Determine the (X, Y) coordinate at the center of the cell enclosing the given text.  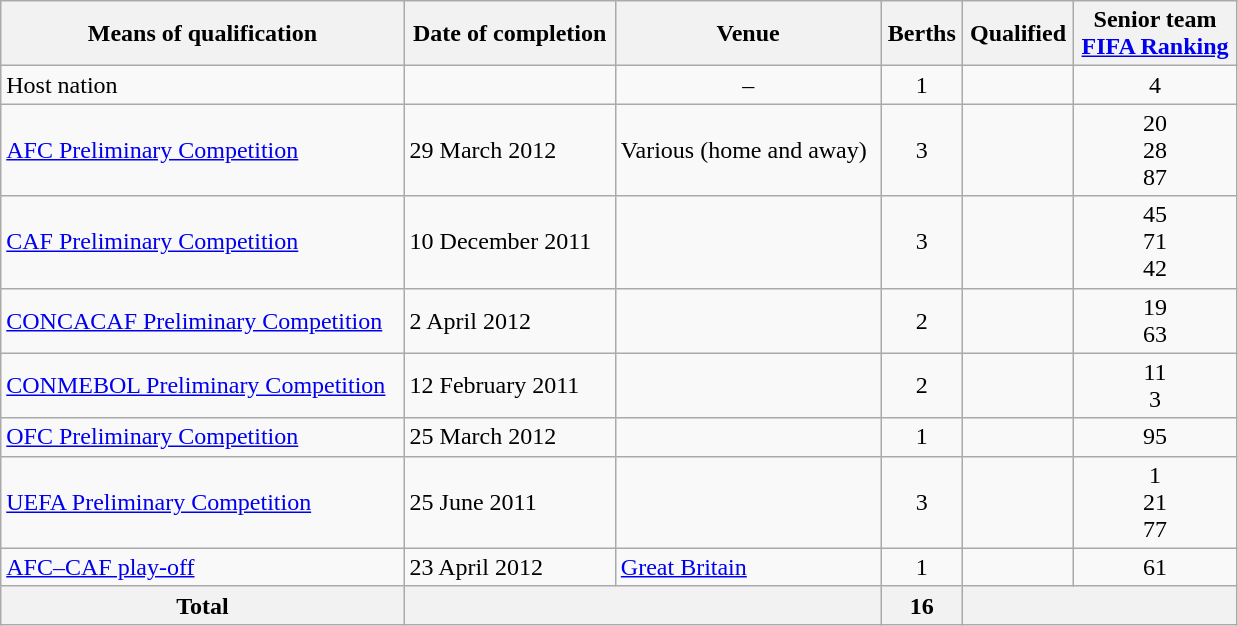
2 April 2012 (510, 320)
Means of qualification (202, 34)
10 December 2011 (510, 242)
AFC Preliminary Competition (202, 150)
12 February 2011 (510, 386)
1963 (1154, 320)
202887 (1154, 150)
25 March 2012 (510, 437)
CAF Preliminary Competition (202, 242)
Date of completion (510, 34)
CONMEBOL Preliminary Competition (202, 386)
Qualified (1018, 34)
95 (1154, 437)
UEFA Preliminary Competition (202, 502)
25 June 2011 (510, 502)
457142 (1154, 242)
61 (1154, 567)
OFC Preliminary Competition (202, 437)
16 (922, 605)
Host nation (202, 85)
23 April 2012 (510, 567)
AFC–CAF play-off (202, 567)
Venue (748, 34)
12177 (1154, 502)
Total (202, 605)
Senior teamFIFA Ranking (1154, 34)
CONCACAF Preliminary Competition (202, 320)
Various (home and away) (748, 150)
Great Britain (748, 567)
113 (1154, 386)
29 March 2012 (510, 150)
4 (1154, 85)
– (748, 85)
Berths (922, 34)
